Locate the cell with the specified text and output its (X, Y) center coordinate. 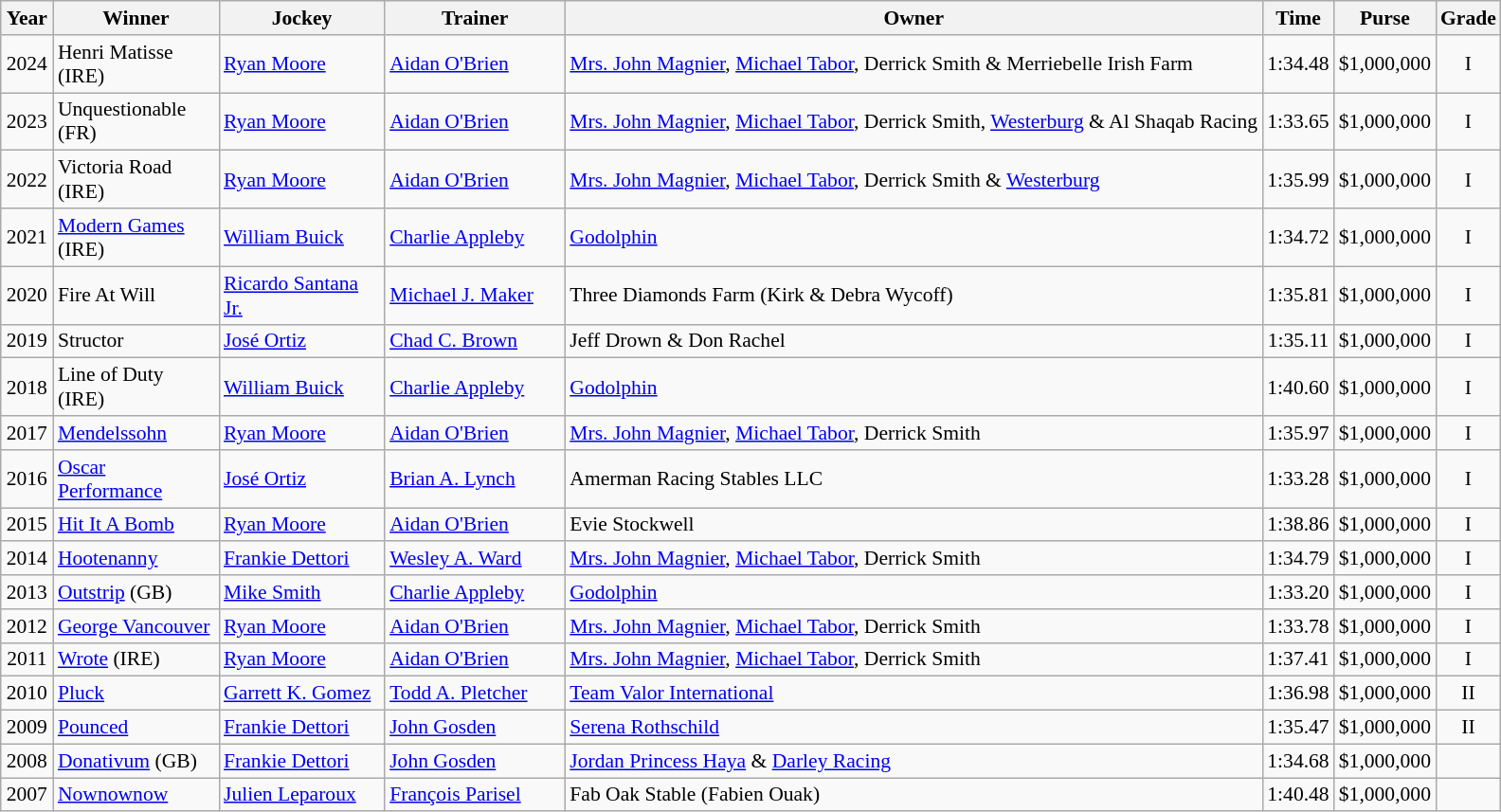
2012 (27, 626)
Fab Oak Stable (Fabien Ouak) (913, 795)
2023 (27, 121)
2013 (27, 592)
2021 (27, 237)
Jordan Princess Haya & Darley Racing (913, 761)
Julien Leparoux (301, 795)
Ricardo Santana Jr. (301, 296)
Nownownow (136, 795)
Garrett K. Gomez (301, 694)
Fire At Will (136, 296)
Outstrip (GB) (136, 592)
Hit It A Bomb (136, 525)
2024 (27, 64)
1:35.99 (1298, 180)
2014 (27, 559)
Mrs. John Magnier, Michael Tabor, Derrick Smith, Westerburg & Al Shaqab Racing (913, 121)
2017 (27, 433)
1:40.48 (1298, 795)
Jockey (301, 18)
Pluck (136, 694)
1:36.98 (1298, 694)
1:34.48 (1298, 64)
1:37.41 (1298, 659)
2007 (27, 795)
Donativum (GB) (136, 761)
Serena Rothschild (913, 728)
Brian A. Lynch (475, 479)
Todd A. Pletcher (475, 694)
Grade (1469, 18)
Jeff Drown & Don Rachel (913, 341)
Purse (1385, 18)
2022 (27, 180)
1:34.72 (1298, 237)
Mike Smith (301, 592)
2009 (27, 728)
2015 (27, 525)
1:40.60 (1298, 387)
Hootenanny (136, 559)
1:34.79 (1298, 559)
Oscar Performance (136, 479)
Winner (136, 18)
Modern Games (IRE) (136, 237)
Wesley A. Ward (475, 559)
Line of Duty (IRE) (136, 387)
Mrs. John Magnier, Michael Tabor, Derrick Smith & Merriebelle Irish Farm (913, 64)
Mendelssohn (136, 433)
Unquestionable (FR) (136, 121)
Chad C. Brown (475, 341)
Structor (136, 341)
Evie Stockwell (913, 525)
2011 (27, 659)
1:33.20 (1298, 592)
Henri Matisse (IRE) (136, 64)
1:35.47 (1298, 728)
Mrs. John Magnier, Michael Tabor, Derrick Smith & Westerburg (913, 180)
2019 (27, 341)
2018 (27, 387)
1:34.68 (1298, 761)
2010 (27, 694)
Pounced (136, 728)
1:35.11 (1298, 341)
1:33.65 (1298, 121)
Trainer (475, 18)
2020 (27, 296)
Year (27, 18)
1:33.28 (1298, 479)
Wrote (IRE) (136, 659)
Michael J. Maker (475, 296)
Team Valor International (913, 694)
1:35.97 (1298, 433)
1:33.78 (1298, 626)
2016 (27, 479)
2008 (27, 761)
1:38.86 (1298, 525)
Time (1298, 18)
1:35.81 (1298, 296)
Owner (913, 18)
François Parisel (475, 795)
Amerman Racing Stables LLC (913, 479)
Three Diamonds Farm (Kirk & Debra Wycoff) (913, 296)
George Vancouver (136, 626)
Victoria Road (IRE) (136, 180)
